Scan for the cell matching the given text and deliver its (X, Y) coordinate at center. 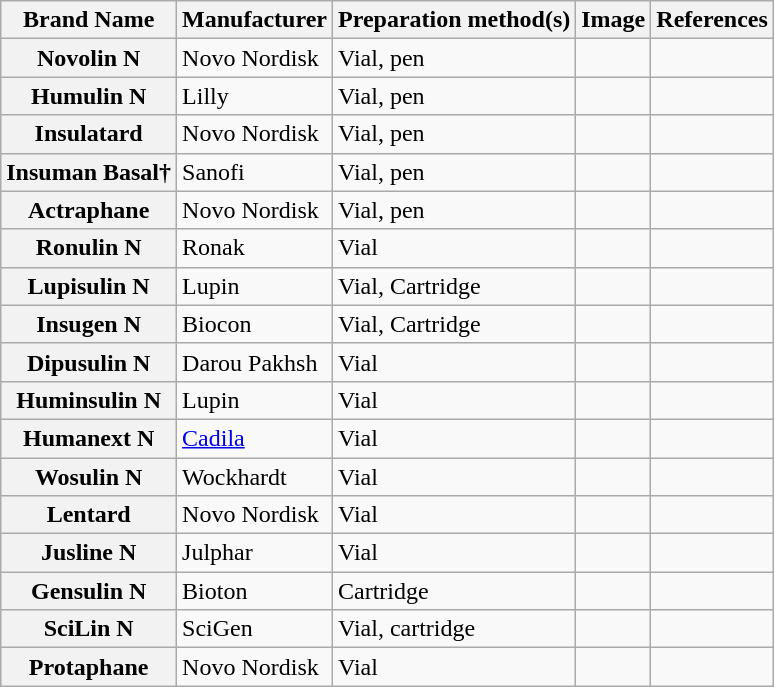
Wockhardt (255, 477)
Darou Pakhsh (255, 362)
Protaphane (89, 667)
Wosulin N (89, 477)
Novolin N (89, 58)
References (712, 20)
SciGen (255, 629)
Ronak (255, 248)
Dipusulin N (89, 362)
Insuman Basal† (89, 172)
Cartridge (454, 591)
Image (614, 20)
Cadila (255, 438)
SciLin N (89, 629)
Biocon (255, 324)
Humulin N (89, 96)
Ronulin N (89, 248)
Bioton (255, 591)
Lentard (89, 515)
Preparation method(s) (454, 20)
Gensulin N (89, 591)
Insulatard (89, 134)
Insugen N (89, 324)
Lupisulin N (89, 286)
Jusline N (89, 553)
Sanofi (255, 172)
Humanext N (89, 438)
Julphar (255, 553)
Lilly (255, 96)
Actraphane (89, 210)
Vial, cartridge (454, 629)
Manufacturer (255, 20)
Huminsulin N (89, 400)
Brand Name (89, 20)
